For the text-containing cell, return its midpoint in (x, y) coordinate format. 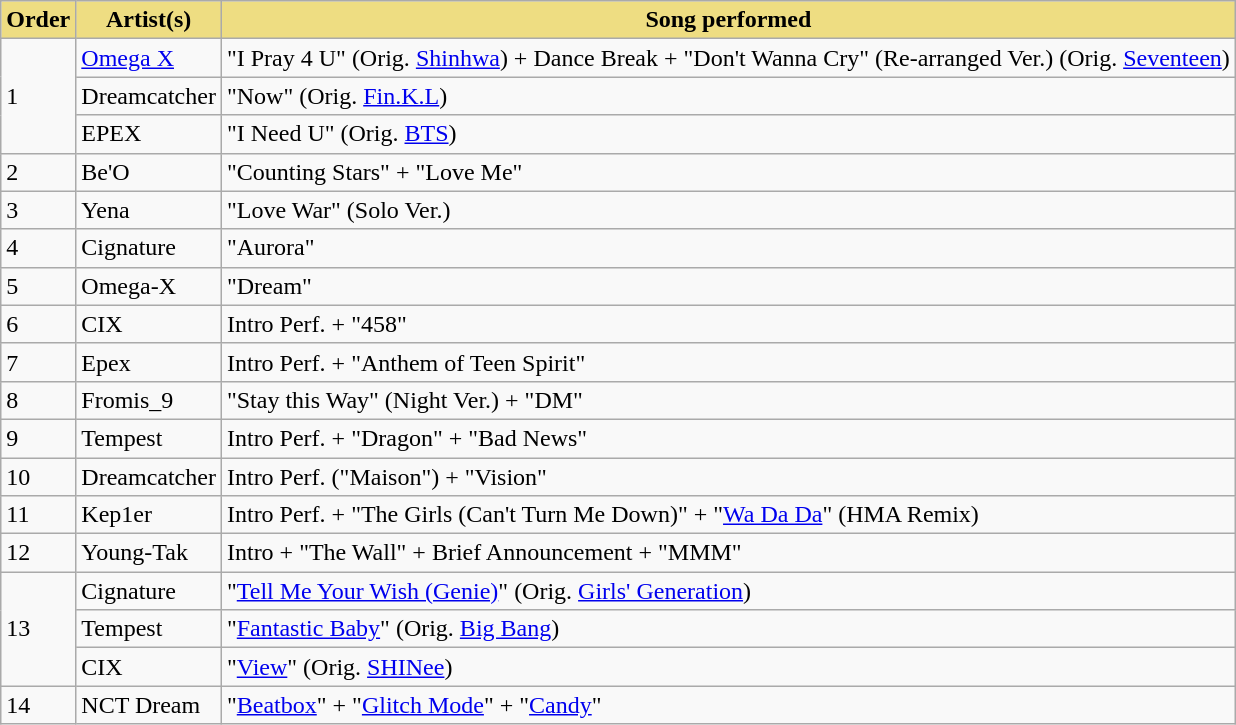
"I Pray 4 U" (Orig. Shinhwa) + Dance Break + "Don't Wanna Cry" (Re-arranged Ver.) (Orig. Seventeen) (728, 58)
7 (38, 362)
Intro Perf. + "The Girls (Can't Turn Me Down)" + "Wa Da Da" (HMA Remix) (728, 515)
Intro Perf. ("Maison") + "Vision" (728, 477)
"Tell Me Your Wish (Genie)" (Orig. Girls' Generation) (728, 591)
Fromis_9 (149, 400)
3 (38, 210)
Kep1er (149, 515)
"Fantastic Baby" (Orig. Big Bang) (728, 629)
6 (38, 324)
Intro + "The Wall" + Brief Announcement + "MMM" (728, 553)
"Counting Stars" + "Love Me" (728, 172)
Song performed (728, 20)
"Dream" (728, 286)
"View" (Orig. SHINee) (728, 667)
5 (38, 286)
10 (38, 477)
4 (38, 248)
11 (38, 515)
NCT Dream (149, 705)
Intro Perf. + "Dragon" + "Bad News" (728, 438)
2 (38, 172)
"Beatbox" + "Glitch Mode" + "Candy" (728, 705)
Epex (149, 362)
"Now" (Orig. Fin.K.L) (728, 96)
Yena (149, 210)
Young-Tak (149, 553)
14 (38, 705)
Artist(s) (149, 20)
Omega X (149, 58)
Order (38, 20)
"Stay this Way" (Night Ver.) + "DM" (728, 400)
Intro Perf. + "Anthem of Teen Spirit" (728, 362)
Intro Perf. + "458" (728, 324)
"Love War" (Solo Ver.) (728, 210)
"Aurora" (728, 248)
13 (38, 629)
"I Need U" (Orig. BTS) (728, 134)
Be'O (149, 172)
9 (38, 438)
Omega-X (149, 286)
12 (38, 553)
1 (38, 96)
EPEX (149, 134)
8 (38, 400)
